For the text-containing cell, return its midpoint in (X, Y) coordinate format. 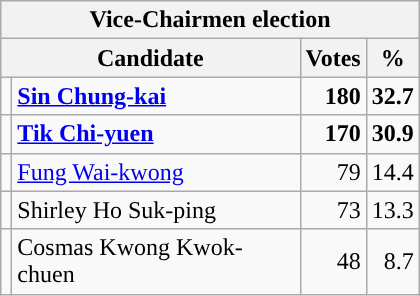
48 (333, 262)
Shirley Ho Suk-ping (156, 210)
170 (333, 134)
73 (333, 210)
Fung Wai-kwong (156, 172)
Vice-Chairmen election (210, 20)
180 (333, 96)
Votes (333, 58)
Candidate (150, 58)
79 (333, 172)
14.4 (392, 172)
% (392, 58)
Cosmas Kwong Kwok-chuen (156, 262)
Sin Chung-kai (156, 96)
Tik Chi-yuen (156, 134)
8.7 (392, 262)
32.7 (392, 96)
13.3 (392, 210)
30.9 (392, 134)
